Locate the cell with the specified text and output its (x, y) center coordinate. 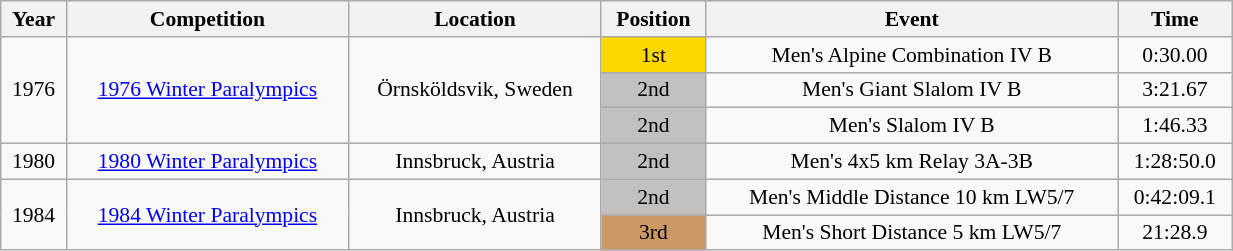
Men's Short Distance 5 km LW5/7 (912, 233)
1980 (34, 162)
Event (912, 19)
1:28:50.0 (1175, 162)
3:21.67 (1175, 90)
Örnsköldsvik, Sweden (476, 90)
21:28.9 (1175, 233)
Men's Slalom IV B (912, 126)
Men's Giant Slalom IV B (912, 90)
Competition (207, 19)
1:46.33 (1175, 126)
Position (653, 19)
1980 Winter Paralympics (207, 162)
1976 (34, 90)
Time (1175, 19)
0:42:09.1 (1175, 197)
Year (34, 19)
Men's 4x5 km Relay 3A-3B (912, 162)
3rd (653, 233)
0:30.00 (1175, 55)
Men's Middle Distance 10 km LW5/7 (912, 197)
Men's Alpine Combination IV B (912, 55)
1st (653, 55)
Location (476, 19)
1984 Winter Paralympics (207, 214)
1976 Winter Paralympics (207, 90)
1984 (34, 214)
